Find where the given text appears and provide that cell's center as [X, Y] coordinate. 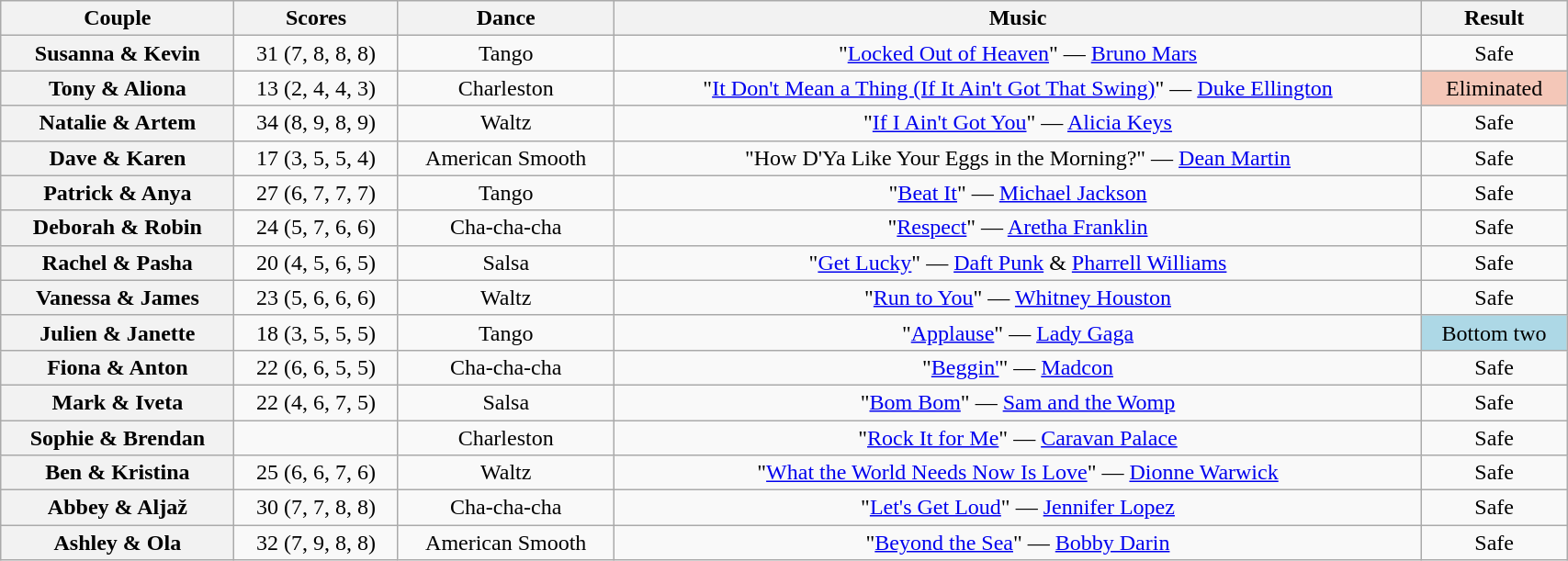
"If I Ain't Got You" — Alicia Keys [1018, 123]
"Applause" — Lady Gaga [1018, 332]
Patrick & Anya [118, 193]
Music [1018, 18]
Natalie & Artem [118, 123]
Scores [316, 18]
"Run to You" — Whitney Houston [1018, 297]
Rachel & Pasha [118, 263]
"Let's Get Loud" — Jennifer Lopez [1018, 508]
Couple [118, 18]
Deborah & Robin [118, 228]
"Beat It" — Michael Jackson [1018, 193]
Mark & Iveta [118, 402]
Vanessa & James [118, 297]
"How D'Ya Like Your Eggs in the Morning?" — Dean Martin [1018, 158]
13 (2, 4, 4, 3) [316, 88]
"Respect" — Aretha Franklin [1018, 228]
"Get Lucky" — Daft Punk & Pharrell Williams [1018, 263]
"It Don't Mean a Thing (If It Ain't Got That Swing)" — Duke Ellington [1018, 88]
Sophie & Brendan [118, 438]
Fiona & Anton [118, 367]
Abbey & Aljaž [118, 508]
22 (4, 6, 7, 5) [316, 402]
Eliminated [1495, 88]
"What the World Needs Now Is Love" — Dionne Warwick [1018, 473]
24 (5, 7, 6, 6) [316, 228]
"Beyond the Sea" — Bobby Darin [1018, 543]
Dave & Karen [118, 158]
32 (7, 9, 8, 8) [316, 543]
"Locked Out of Heaven" — Bruno Mars [1018, 53]
31 (7, 8, 8, 8) [316, 53]
"Bom Bom" — Sam and the Womp [1018, 402]
Ashley & Ola [118, 543]
22 (6, 6, 5, 5) [316, 367]
27 (6, 7, 7, 7) [316, 193]
20 (4, 5, 6, 5) [316, 263]
34 (8, 9, 8, 9) [316, 123]
"Beggin'" — Madcon [1018, 367]
18 (3, 5, 5, 5) [316, 332]
Julien & Janette [118, 332]
"Rock It for Me" — Caravan Palace [1018, 438]
Susanna & Kevin [118, 53]
25 (6, 6, 7, 6) [316, 473]
Bottom two [1495, 332]
Result [1495, 18]
Tony & Aliona [118, 88]
23 (5, 6, 6, 6) [316, 297]
30 (7, 7, 8, 8) [316, 508]
Ben & Kristina [118, 473]
Dance [505, 18]
17 (3, 5, 5, 4) [316, 158]
